From the cell containing the given text, extract its center point as (x, y) coordinate. 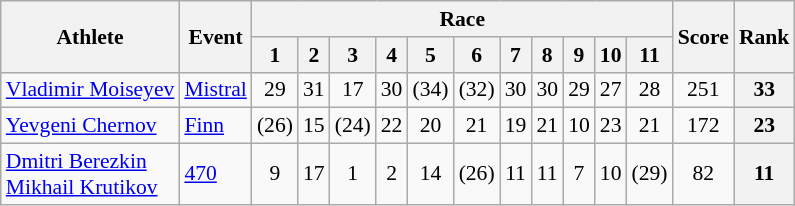
(29) (650, 174)
Yevgeni Chernov (90, 126)
5 (430, 55)
251 (704, 90)
Vladimir Moiseyev (90, 90)
4 (392, 55)
22 (392, 126)
(24) (353, 126)
15 (314, 126)
Mistral (215, 90)
27 (611, 90)
470 (215, 174)
(32) (477, 90)
172 (704, 126)
6 (477, 55)
31 (314, 90)
Dmitri BerezkinMikhail Krutikov (90, 174)
82 (704, 174)
19 (516, 126)
3 (353, 55)
Finn (215, 126)
Athlete (90, 36)
14 (430, 174)
28 (650, 90)
(34) (430, 90)
Event (215, 36)
Rank (764, 36)
8 (547, 55)
Score (704, 36)
33 (764, 90)
20 (430, 126)
Race (462, 19)
